Determine the [X, Y] coordinate at the center of the cell enclosing the given text.  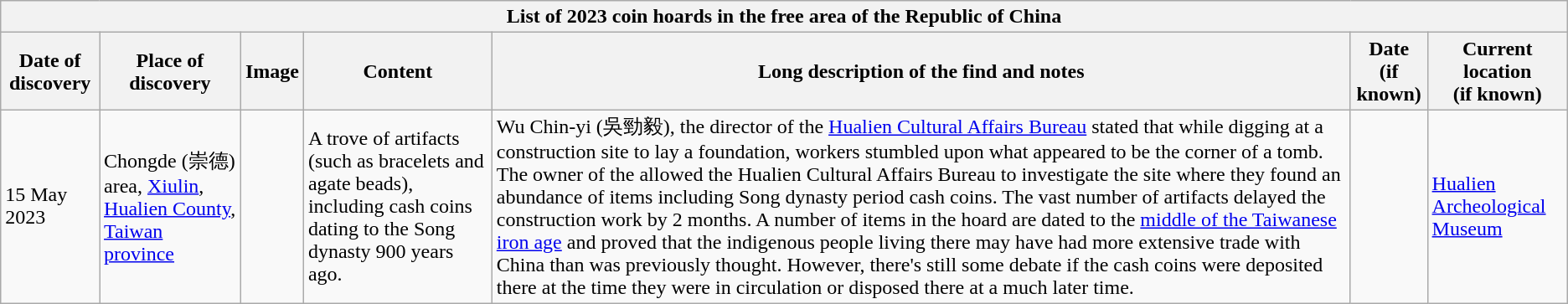
Place of discovery [171, 71]
Chongde (崇德) area, Xiulin, Hualien County, Taiwan province [171, 207]
A trove of artifacts (such as bracelets and agate beads), including cash coins dating to the Song dynasty 900 years ago. [397, 207]
List of 2023 coin hoards in the free area of the Republic of China [784, 17]
Date(if known) [1389, 71]
Current location(if known) [1498, 71]
Image [271, 71]
Content [397, 71]
Hualien Archeological Museum [1498, 207]
Long description of the find and notes [921, 71]
Date of discovery [50, 71]
15 May 2023 [50, 207]
